Search for the cell housing the specified text and yield its (X, Y) center coordinate. 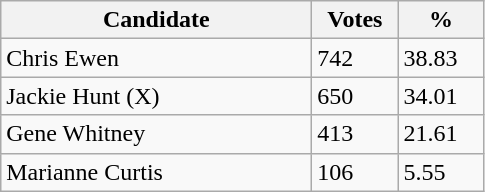
Marianne Curtis (156, 172)
38.83 (441, 58)
Gene Whitney (156, 134)
34.01 (441, 96)
742 (355, 58)
Jackie Hunt (X) (156, 96)
413 (355, 134)
Candidate (156, 20)
5.55 (441, 172)
106 (355, 172)
650 (355, 96)
Votes (355, 20)
21.61 (441, 134)
Chris Ewen (156, 58)
% (441, 20)
